Provide the [X, Y] coordinate of the cell's center where the given text is located.  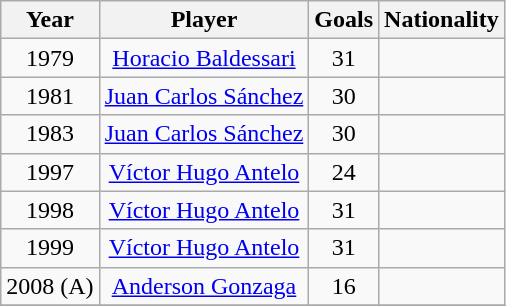
1983 [50, 134]
Nationality [442, 20]
Anderson Gonzaga [204, 286]
Year [50, 20]
1998 [50, 210]
Goals [344, 20]
1981 [50, 96]
1997 [50, 172]
16 [344, 286]
24 [344, 172]
2008 (A) [50, 286]
Player [204, 20]
1999 [50, 248]
1979 [50, 58]
Horacio Baldessari [204, 58]
